Provide the [x, y] coordinate of the cell's center where the given text is located.  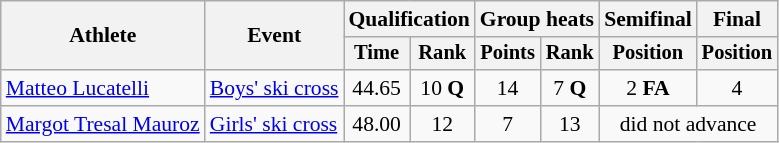
Matteo Lucatelli [103, 88]
Qualification [410, 19]
Boys' ski cross [274, 88]
Athlete [103, 36]
Girls' ski cross [274, 124]
12 [442, 124]
Event [274, 36]
13 [570, 124]
did not advance [688, 124]
Time [377, 54]
2 FA [648, 88]
14 [508, 88]
Final [737, 19]
44.65 [377, 88]
Points [508, 54]
Semifinal [648, 19]
4 [737, 88]
10 Q [442, 88]
Margot Tresal Mauroz [103, 124]
48.00 [377, 124]
Group heats [537, 19]
7 [508, 124]
7 Q [570, 88]
